Detect which cell encompasses the target text, then output its (X, Y) center coordinate. 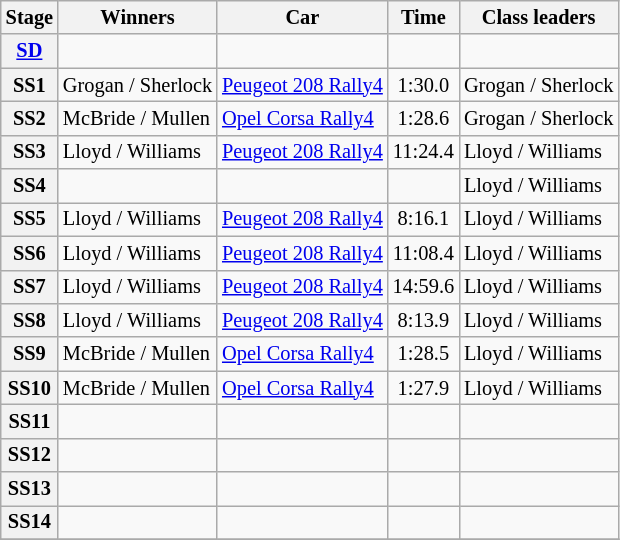
SS7 (30, 287)
Class leaders (538, 17)
SS8 (30, 320)
8:13.9 (424, 320)
1:28.5 (424, 354)
SS10 (30, 388)
1:28.6 (424, 118)
SS13 (30, 489)
1:30.0 (424, 85)
Winners (138, 17)
SS14 (30, 522)
SS11 (30, 421)
SS3 (30, 152)
8:16.1 (424, 219)
SS2 (30, 118)
SD (30, 51)
SS6 (30, 253)
1:27.9 (424, 388)
11:08.4 (424, 253)
Time (424, 17)
SS4 (30, 186)
Stage (30, 17)
SS1 (30, 85)
SS12 (30, 455)
SS5 (30, 219)
SS9 (30, 354)
Car (302, 17)
14:59.6 (424, 287)
11:24.4 (424, 152)
